Provide the [X, Y] coordinate of the cell's center where the given text is located.  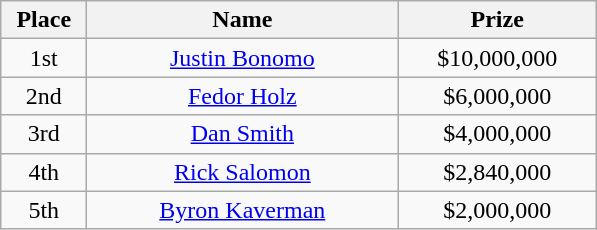
Place [44, 20]
$2,000,000 [498, 210]
Byron Kaverman [242, 210]
Justin Bonomo [242, 58]
$2,840,000 [498, 172]
Name [242, 20]
Fedor Holz [242, 96]
5th [44, 210]
Rick Salomon [242, 172]
$4,000,000 [498, 134]
2nd [44, 96]
Dan Smith [242, 134]
4th [44, 172]
$10,000,000 [498, 58]
$6,000,000 [498, 96]
Prize [498, 20]
1st [44, 58]
3rd [44, 134]
